Detect which cell encompasses the target text, then output its (x, y) center coordinate. 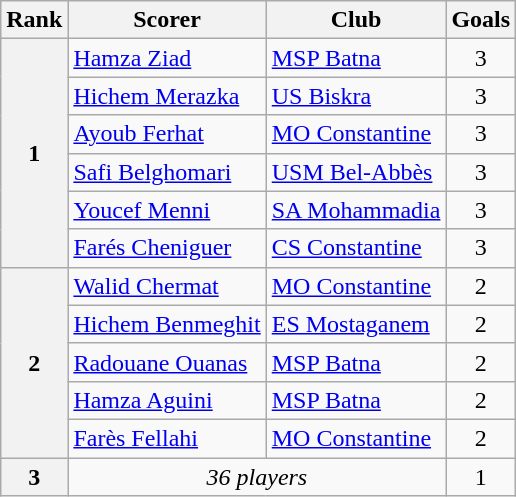
Safi Belghomari (167, 172)
Radouane Ouanas (167, 362)
US Biskra (356, 96)
ES Mostaganem (356, 324)
Hichem Merazka (167, 96)
36 players (257, 477)
Ayoub Ferhat (167, 134)
Goals (481, 20)
Farés Cheniguer (167, 248)
Hichem Benmeghit (167, 324)
Farès Fellahi (167, 438)
Rank (34, 20)
Walid Chermat (167, 286)
Hamza Ziad (167, 58)
CS Constantine (356, 248)
SA Mohammadia (356, 210)
USM Bel-Abbès (356, 172)
Club (356, 20)
Scorer (167, 20)
Hamza Aguini (167, 400)
Youcef Menni (167, 210)
